Search for the cell housing the specified text and yield its (x, y) center coordinate. 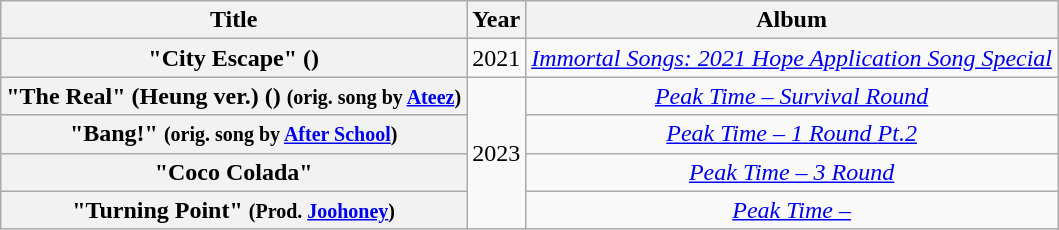
Peak Time – (792, 210)
Peak Time – Survival Round (792, 96)
Immortal Songs: 2021 Hope Application Song Special (792, 58)
2023 (496, 153)
Album (792, 20)
"The Real" (Heung ver.) () (orig. song by Ateez) (234, 96)
Peak Time – 3 Round (792, 172)
"Turning Point" (Prod. Joohoney) (234, 210)
Year (496, 20)
2021 (496, 58)
"Coco Colada" (234, 172)
"Bang!" (orig. song by After School) (234, 134)
Peak Time – 1 Round Pt.2 (792, 134)
Title (234, 20)
"City Escape" () (234, 58)
